Output the [x, y] coordinate of the center of the cell containing the given text.  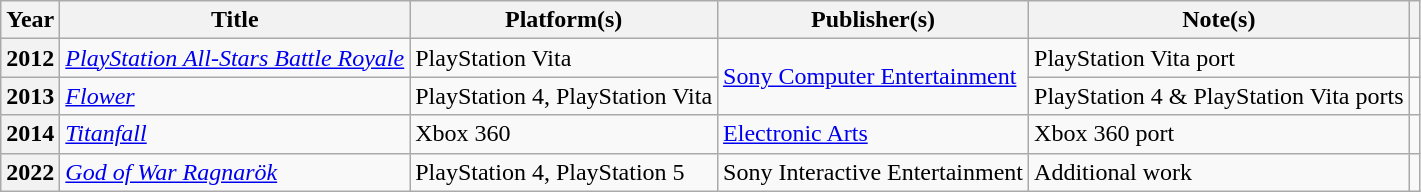
2013 [30, 96]
Sony Computer Entertainment [874, 77]
2014 [30, 134]
Title [235, 20]
PlayStation All-Stars Battle Royale [235, 58]
Platform(s) [564, 20]
2022 [30, 172]
PlayStation Vita port [1220, 58]
2012 [30, 58]
God of War Ragnarök [235, 172]
Year [30, 20]
Xbox 360 [564, 134]
PlayStation Vita [564, 58]
PlayStation 4, PlayStation Vita [564, 96]
Additional work [1220, 172]
PlayStation 4, PlayStation 5 [564, 172]
Titanfall [235, 134]
Electronic Arts [874, 134]
Note(s) [1220, 20]
Flower [235, 96]
Sony Interactive Entertainment [874, 172]
Xbox 360 port [1220, 134]
Publisher(s) [874, 20]
PlayStation 4 & PlayStation Vita ports [1220, 96]
